Extract the [x, y] coordinate from the center of the cell holding the provided text.  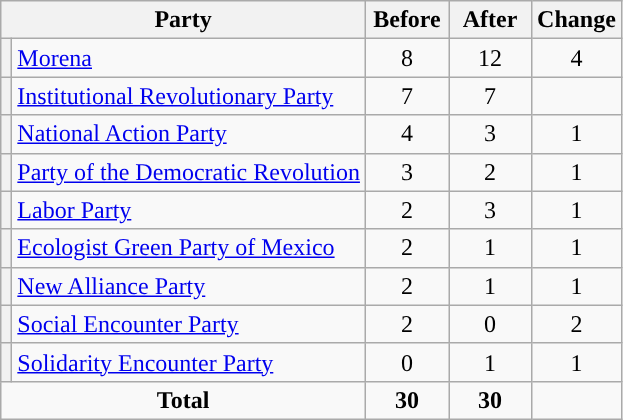
Ecologist Green Party of Mexico [189, 248]
Morena [189, 58]
Total [184, 400]
Change [577, 20]
National Action Party [189, 134]
Labor Party [189, 210]
New Alliance Party [189, 286]
Party [184, 20]
Solidarity Encounter Party [189, 362]
Institutional Revolutionary Party [189, 96]
8 [406, 58]
After [490, 20]
12 [490, 58]
Social Encounter Party [189, 324]
Before [406, 20]
Party of the Democratic Revolution [189, 172]
